Return the [x, y] coordinate for the center point of the cell that contains the specified text.  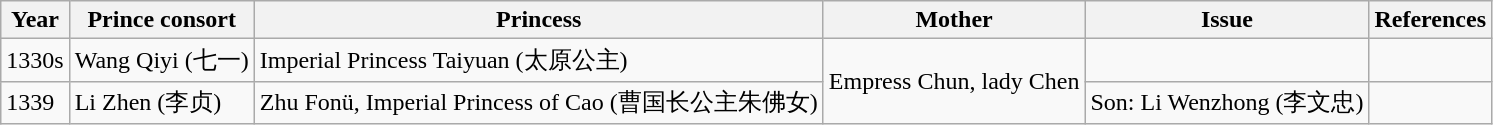
Wang Qiyi (七一) [162, 60]
1330s [35, 60]
Zhu Fonü, Imperial Princess of Cao (曹国长公主朱佛女) [538, 102]
Mother [954, 20]
Prince consort [162, 20]
Princess [538, 20]
Year [35, 20]
1339 [35, 102]
Li Zhen (李贞) [162, 102]
Imperial Princess Taiyuan (太原公主) [538, 60]
Son: Li Wenzhong (李文忠) [1227, 102]
Empress Chun, lady Chen [954, 82]
References [1430, 20]
Issue [1227, 20]
